Extract the [X, Y] coordinate from the center of the cell holding the provided text.  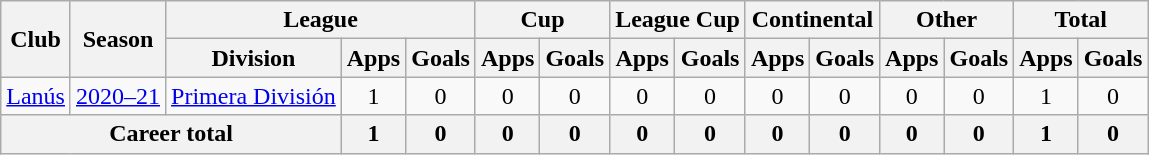
Cup [542, 20]
Total [1081, 20]
League Cup [678, 20]
Primera División [254, 96]
Other [947, 20]
Lanús [36, 96]
League [321, 20]
Career total [171, 134]
2020–21 [118, 96]
Season [118, 39]
Continental [812, 20]
Club [36, 39]
Division [254, 58]
